Locate the cell with the specified text and output its (X, Y) center coordinate. 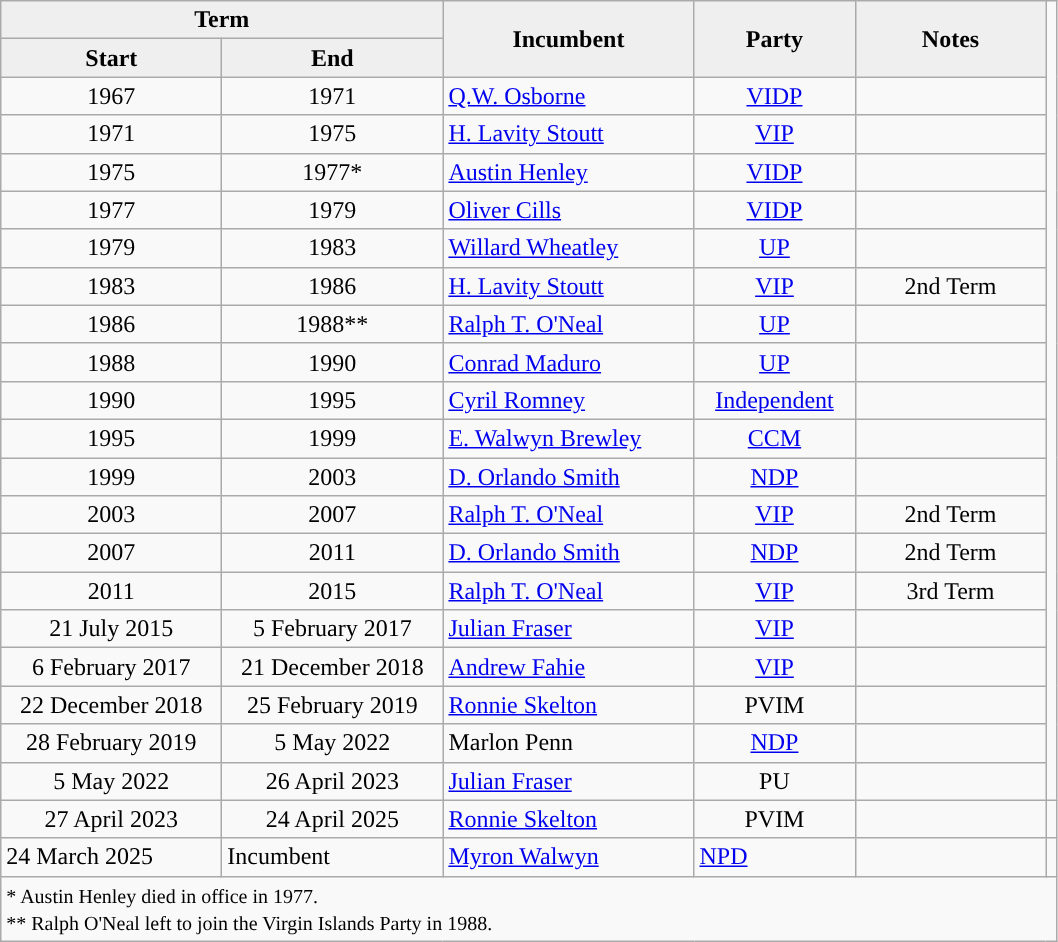
21 December 2018 (332, 667)
Conrad Maduro (568, 362)
24 March 2025 (112, 857)
Q.W. Osborne (568, 96)
24 April 2025 (332, 819)
Independent (774, 400)
Cyril Romney (568, 400)
Myron Walwyn (568, 857)
22 December 2018 (112, 705)
3rd Term (950, 591)
NPD (774, 857)
Party (774, 39)
Term (222, 20)
1977 (112, 210)
2015 (332, 591)
Andrew Fahie (568, 667)
Start (112, 58)
Austin Henley (568, 172)
CCM (774, 438)
* Austin Henley died in office in 1977.** Ralph O'Neal left to join the Virgin Islands Party in 1988. (529, 908)
1988** (332, 324)
End (332, 58)
27 April 2023 (112, 819)
26 April 2023 (332, 781)
E. Walwyn Brewley (568, 438)
1977* (332, 172)
1988 (112, 362)
Notes (950, 39)
1967 (112, 96)
Oliver Cills (568, 210)
6 February 2017 (112, 667)
5 February 2017 (332, 629)
21 July 2015 (112, 629)
25 February 2019 (332, 705)
28 February 2019 (112, 743)
Marlon Penn (568, 743)
PU (774, 781)
Willard Wheatley (568, 248)
